Scan for the cell matching the given text and deliver its (X, Y) coordinate at center. 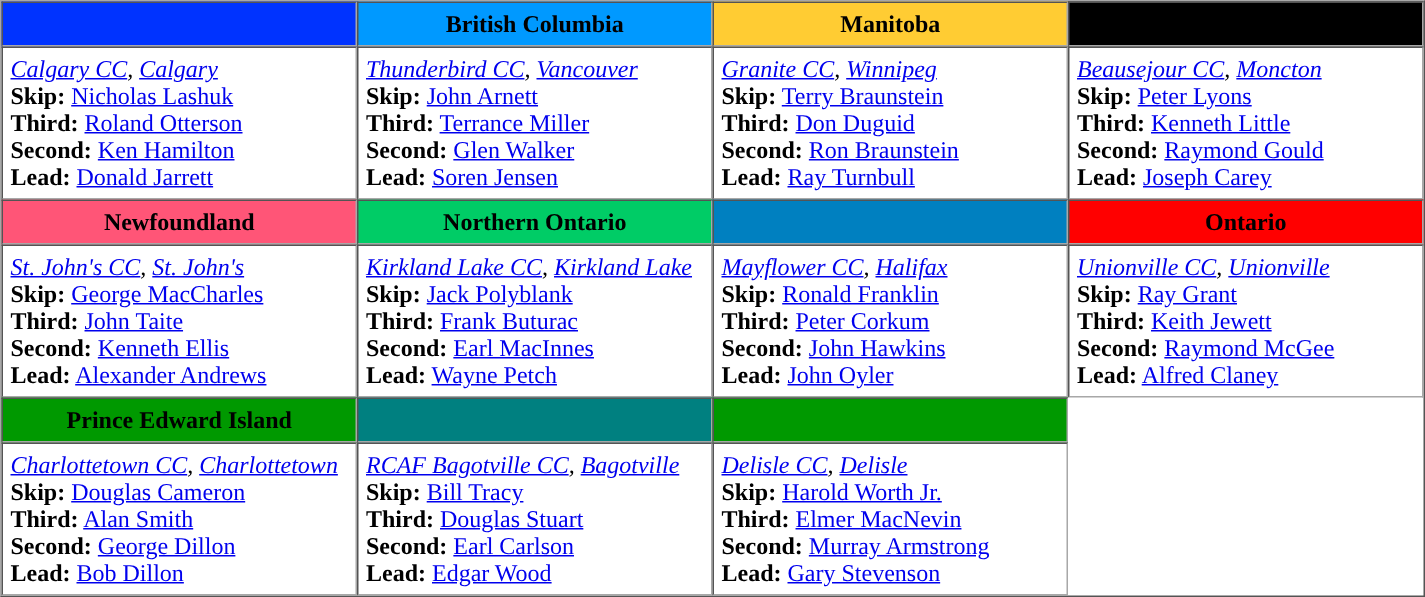
Kirkland Lake CC, Kirkland LakeSkip: Jack Polyblank Third: Frank Buturac Second: Earl MacInnes Lead: Wayne Petch (535, 320)
Newfoundland (180, 222)
Thunderbird CC, VancouverSkip: John Arnett Third: Terrance Miller Second: Glen Walker Lead: Soren Jensen (535, 122)
Mayflower CC, HalifaxSkip: Ronald Franklin Third: Peter Corkum Second: John Hawkins Lead: John Oyler (890, 320)
Unionville CC, UnionvilleSkip: Ray Grant Third: Keith Jewett Second: Raymond McGee Lead: Alfred Claney (1246, 320)
British Columbia (535, 24)
Beausejour CC, MonctonSkip: Peter Lyons Third: Kenneth Little Second: Raymond Gould Lead: Joseph Carey (1246, 122)
Manitoba (890, 24)
Northern Ontario (535, 222)
Delisle CC, DelisleSkip: Harold Worth Jr. Third: Elmer MacNevin Second: Murray Armstrong Lead: Gary Stevenson (890, 518)
St. John's CC, St. John'sSkip: George MacCharles Third: John Taite Second: Kenneth Ellis Lead: Alexander Andrews (180, 320)
Ontario (1246, 222)
Charlottetown CC, CharlottetownSkip: Douglas Cameron Third: Alan Smith Second: George Dillon Lead: Bob Dillon (180, 518)
RCAF Bagotville CC, BagotvilleSkip: Bill Tracy Third: Douglas Stuart Second: Earl Carlson Lead: Edgar Wood (535, 518)
Calgary CC, CalgarySkip: Nicholas Lashuk Third: Roland Otterson Second: Ken Hamilton Lead: Donald Jarrett (180, 122)
Prince Edward Island (180, 420)
Granite CC, WinnipegSkip: Terry Braunstein Third: Don Duguid Second: Ron Braunstein Lead: Ray Turnbull (890, 122)
